Return (x, y) of the center of cell containing provided text 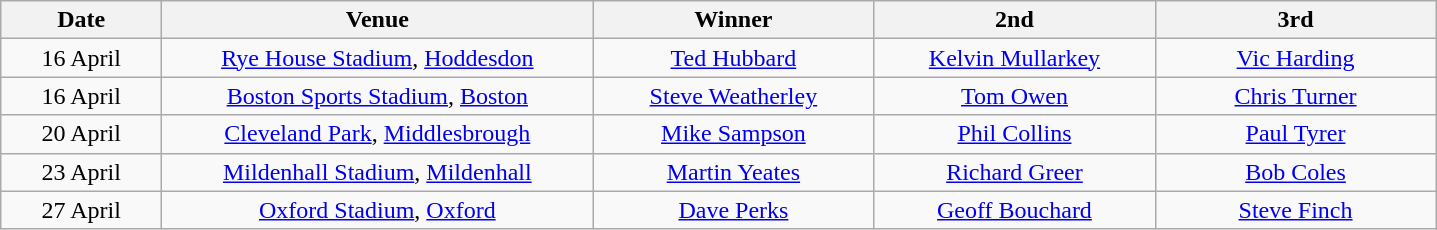
Geoff Bouchard (1014, 210)
Ted Hubbard (734, 58)
Cleveland Park, Middlesbrough (378, 134)
Winner (734, 20)
27 April (82, 210)
Venue (378, 20)
Martin Yeates (734, 172)
2nd (1014, 20)
Kelvin Mullarkey (1014, 58)
Richard Greer (1014, 172)
Bob Coles (1296, 172)
Phil Collins (1014, 134)
Vic Harding (1296, 58)
Boston Sports Stadium, Boston (378, 96)
Tom Owen (1014, 96)
Paul Tyrer (1296, 134)
Dave Perks (734, 210)
3rd (1296, 20)
Steve Weatherley (734, 96)
Chris Turner (1296, 96)
20 April (82, 134)
Date (82, 20)
Mildenhall Stadium, Mildenhall (378, 172)
23 April (82, 172)
Oxford Stadium, Oxford (378, 210)
Rye House Stadium, Hoddesdon (378, 58)
Steve Finch (1296, 210)
Mike Sampson (734, 134)
